Return [X, Y] of the center of cell containing provided text 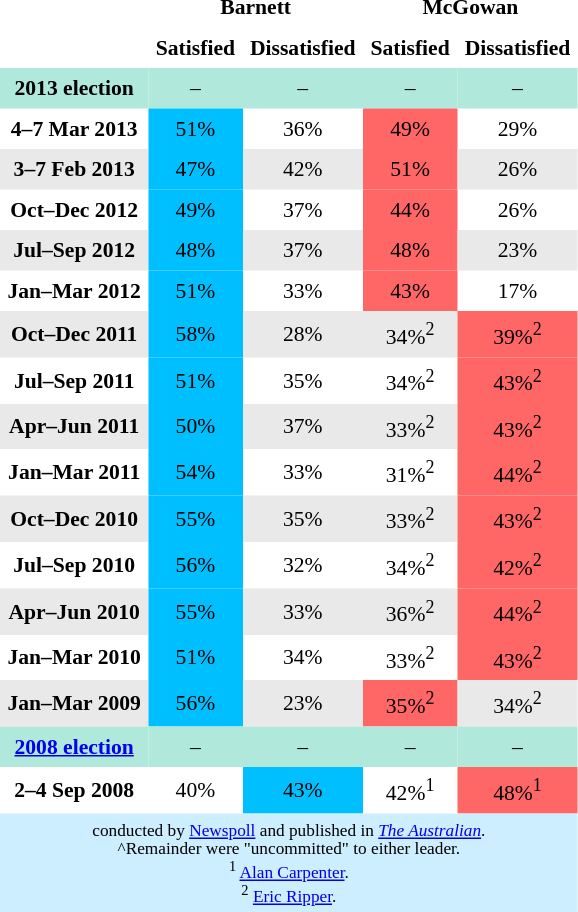
58% [195, 334]
2–4 Sep 2008 [74, 790]
40% [195, 790]
50% [195, 426]
Jan–Mar 2010 [74, 657]
31%2 [410, 473]
Jan–Mar 2012 [74, 290]
Oct–Dec 2011 [74, 334]
Apr–Jun 2011 [74, 426]
Jan–Mar 2011 [74, 473]
42%2 [518, 565]
42%1 [410, 790]
Apr–Jun 2010 [74, 611]
39%2 [518, 334]
36% [302, 128]
44% [410, 210]
conducted by Newspoll and published in The Australian.^Remainder were "uncommitted" to either leader.1 Alan Carpenter.2 Eric Ripper. [289, 862]
Oct–Dec 2010 [74, 519]
29% [518, 128]
47% [195, 169]
48%1 [518, 790]
3–7 Feb 2013 [74, 169]
36%2 [410, 611]
Jul–Sep 2011 [74, 380]
2008 election [74, 747]
54% [195, 473]
42% [302, 169]
4–7 Mar 2013 [74, 128]
2013 election [74, 88]
Oct–Dec 2012 [74, 210]
Jul–Sep 2010 [74, 565]
35%2 [410, 704]
34% [302, 657]
Jul–Sep 2012 [74, 250]
17% [518, 290]
28% [302, 334]
Jan–Mar 2009 [74, 704]
32% [302, 565]
